Provide the [x, y] coordinate of the cell's center where the given text is located.  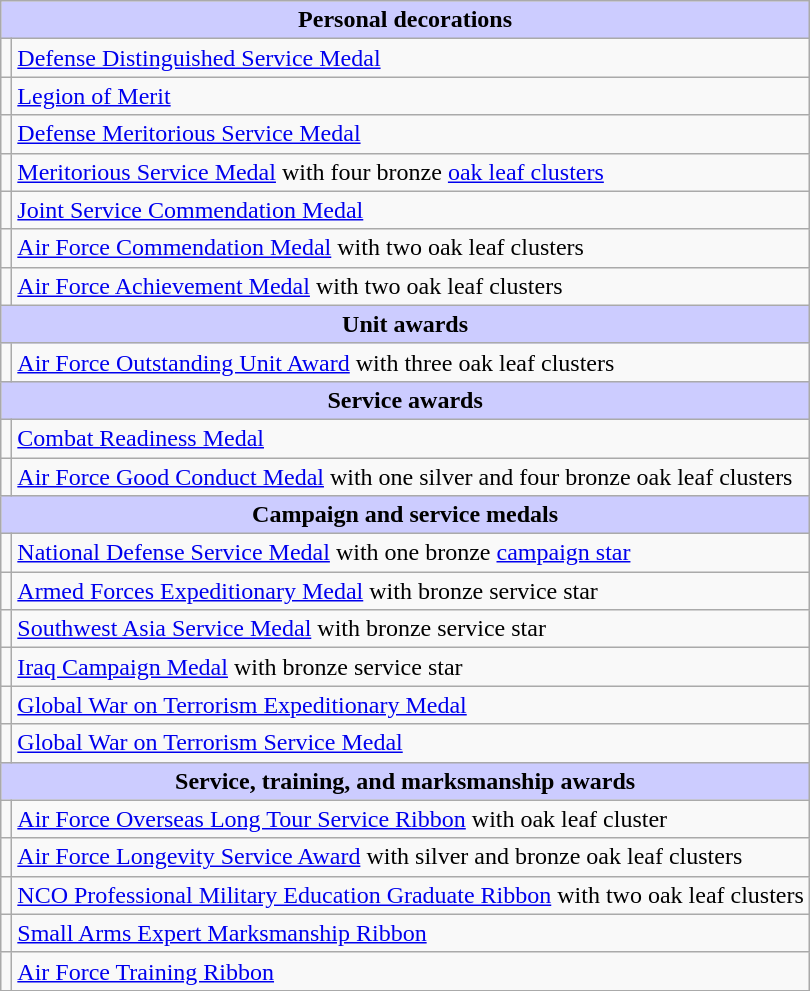
Personal decorations [406, 20]
Combat Readiness Medal [411, 438]
Meritorious Service Medal with four bronze oak leaf clusters [411, 172]
Service, training, and marksmanship awards [406, 781]
National Defense Service Medal with one bronze campaign star [411, 553]
Defense Meritorious Service Medal [411, 134]
NCO Professional Military Education Graduate Ribbon with two oak leaf clusters [411, 895]
Air Force Good Conduct Medal with one silver and four bronze oak leaf clusters [411, 477]
Air Force Training Ribbon [411, 971]
Air Force Outstanding Unit Award with three oak leaf clusters [411, 362]
Air Force Overseas Long Tour Service Ribbon with oak leaf cluster [411, 819]
Air Force Achievement Medal with two oak leaf clusters [411, 286]
Air Force Longevity Service Award with silver and bronze oak leaf clusters [411, 857]
Global War on Terrorism Expeditionary Medal [411, 705]
Defense Distinguished Service Medal [411, 58]
Small Arms Expert Marksmanship Ribbon [411, 933]
Southwest Asia Service Medal with bronze service star [411, 629]
Armed Forces Expeditionary Medal with bronze service star [411, 591]
Campaign and service medals [406, 515]
Air Force Commendation Medal with two oak leaf clusters [411, 248]
Service awards [406, 400]
Joint Service Commendation Medal [411, 210]
Iraq Campaign Medal with bronze service star [411, 667]
Unit awards [406, 324]
Legion of Merit [411, 96]
Global War on Terrorism Service Medal [411, 743]
